Search for the cell housing the specified text and yield its [x, y] center coordinate. 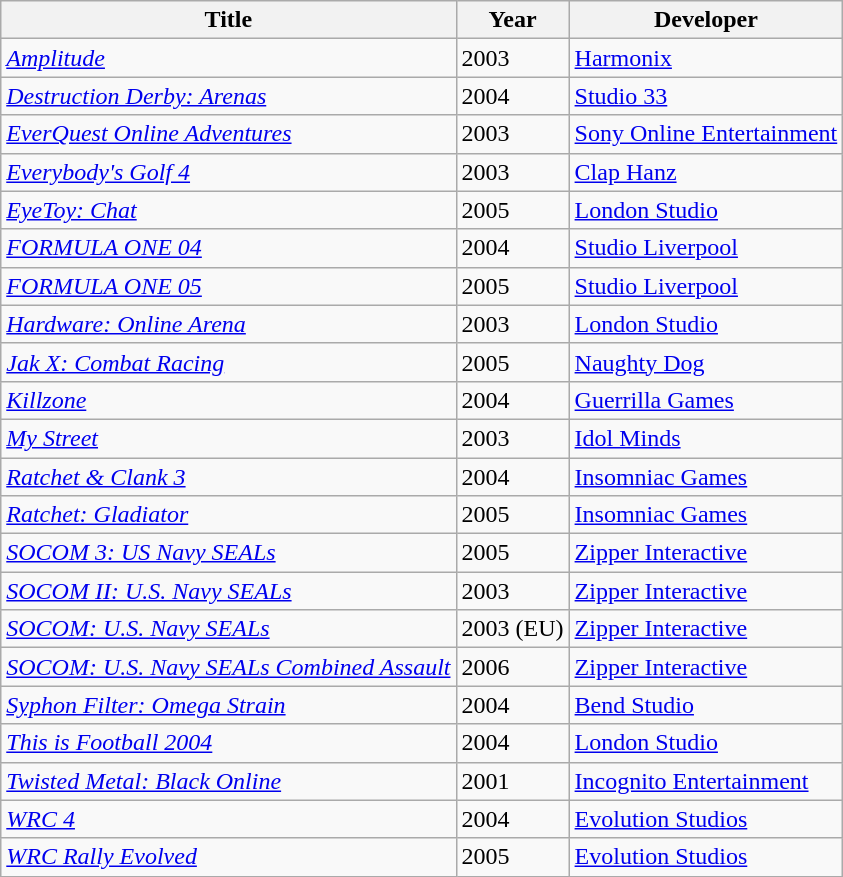
2003 (EU) [512, 629]
SOCOM: U.S. Navy SEALs [228, 629]
FORMULA ONE 05 [228, 286]
Developer [706, 20]
Twisted Metal: Black Online [228, 781]
Guerrilla Games [706, 400]
Incognito Entertainment [706, 781]
Bend Studio [706, 705]
Ratchet: Gladiator [228, 515]
Jak X: Combat Racing [228, 362]
WRC Rally Evolved [228, 857]
EverQuest Online Adventures [228, 134]
FORMULA ONE 04 [228, 248]
SOCOM II: U.S. Navy SEALs [228, 591]
2006 [512, 667]
Amplitude [228, 58]
This is Football 2004 [228, 743]
Everybody's Golf 4 [228, 172]
Idol Minds [706, 438]
Title [228, 20]
EyeToy: Chat [228, 210]
Destruction Derby: Arenas [228, 96]
SOCOM: U.S. Navy SEALs Combined Assault [228, 667]
My Street [228, 438]
Killzone [228, 400]
Hardware: Online Arena [228, 324]
2001 [512, 781]
WRC 4 [228, 819]
Studio 33 [706, 96]
Ratchet & Clank 3 [228, 477]
Sony Online Entertainment [706, 134]
Clap Hanz [706, 172]
Harmonix [706, 58]
Syphon Filter: Omega Strain [228, 705]
Year [512, 20]
SOCOM 3: US Navy SEALs [228, 553]
Naughty Dog [706, 362]
